From the cell containing the given text, extract its center point as [X, Y] coordinate. 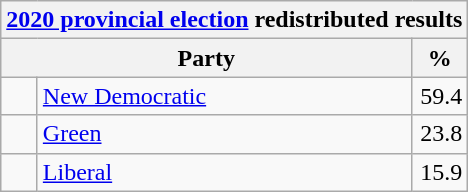
2020 provincial election redistributed results [234, 20]
% [440, 58]
23.8 [440, 134]
New Democratic [224, 96]
Party [206, 58]
15.9 [440, 172]
Liberal [224, 172]
59.4 [440, 96]
Green [224, 134]
